Return [X, Y] of the center of cell containing provided text 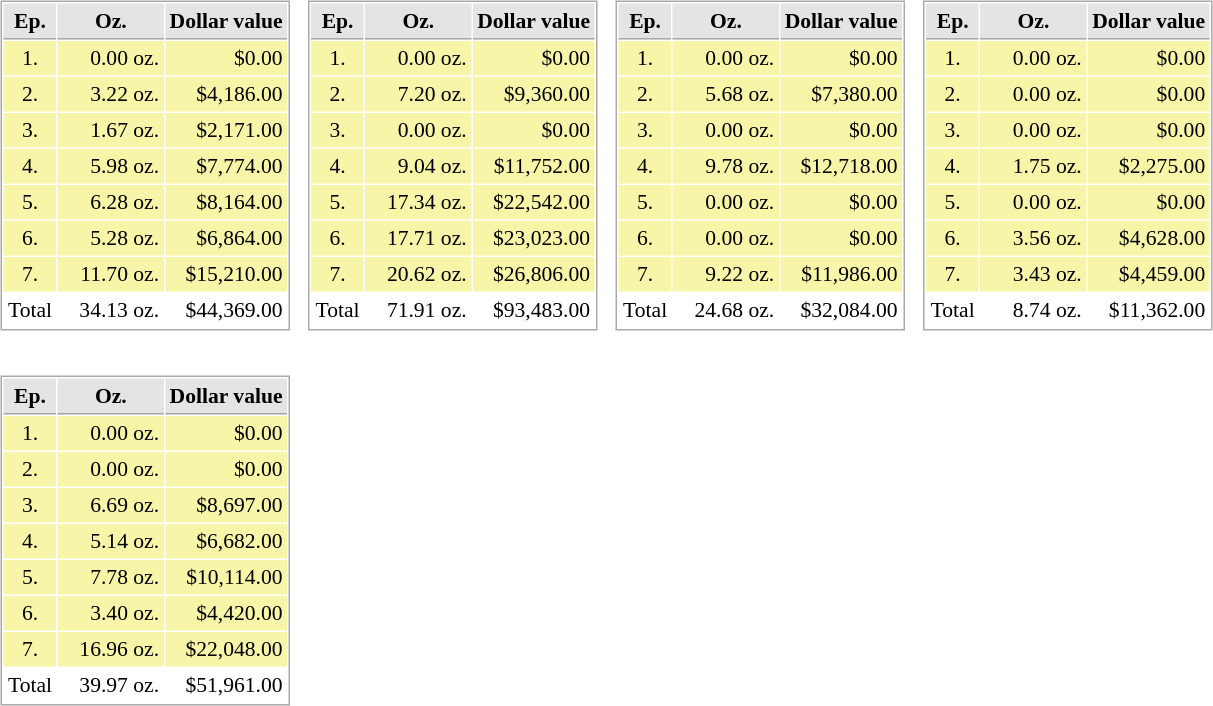
$93,483.00 [534, 310]
9.22 oz. [726, 274]
$4,628.00 [1149, 238]
6.69 oz. [111, 505]
3.43 oz. [1034, 274]
$2,171.00 [226, 130]
$6,864.00 [226, 238]
24.68 oz. [726, 310]
$8,697.00 [226, 505]
$4,420.00 [226, 613]
$11,986.00 [841, 274]
6.28 oz. [111, 202]
$15,210.00 [226, 274]
$22,542.00 [534, 202]
$22,048.00 [226, 649]
$4,186.00 [226, 94]
3.22 oz. [111, 94]
$6,682.00 [226, 541]
$51,961.00 [226, 685]
7.78 oz. [111, 577]
1.75 oz. [1034, 166]
3.56 oz. [1034, 238]
$11,362.00 [1149, 310]
$23,023.00 [534, 238]
5.14 oz. [111, 541]
$7,380.00 [841, 94]
$44,369.00 [226, 310]
71.91 oz. [419, 310]
$8,164.00 [226, 202]
11.70 oz. [111, 274]
$11,752.00 [534, 166]
9.78 oz. [726, 166]
$10,114.00 [226, 577]
39.97 oz. [111, 685]
$4,459.00 [1149, 274]
$2,275.00 [1149, 166]
5.98 oz. [111, 166]
5.28 oz. [111, 238]
$7,774.00 [226, 166]
7.20 oz. [419, 94]
17.34 oz. [419, 202]
9.04 oz. [419, 166]
17.71 oz. [419, 238]
$26,806.00 [534, 274]
34.13 oz. [111, 310]
$12,718.00 [841, 166]
$9,360.00 [534, 94]
3.40 oz. [111, 613]
16.96 oz. [111, 649]
20.62 oz. [419, 274]
5.68 oz. [726, 94]
1.67 oz. [111, 130]
8.74 oz. [1034, 310]
$32,084.00 [841, 310]
